Return the [X, Y] coordinate for the center point of the cell that contains the specified text.  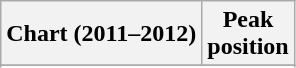
Peak position [248, 34]
Chart (2011–2012) [102, 34]
